Provide the (X, Y) coordinate of the cell's center where the given text is located.  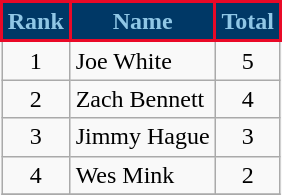
Name (142, 22)
Jimmy Hague (142, 137)
1 (36, 60)
Zach Bennett (142, 99)
5 (248, 60)
Rank (36, 22)
Wes Mink (142, 175)
Joe White (142, 60)
Total (248, 22)
